Locate the cell with the specified text and output its (x, y) center coordinate. 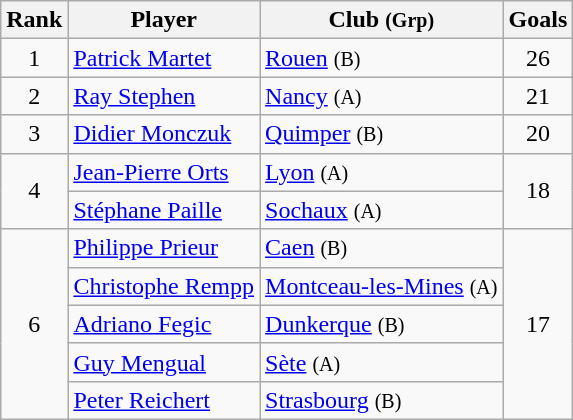
1 (34, 58)
Jean-Pierre Orts (164, 172)
Goals (538, 20)
Sochaux (A) (382, 210)
4 (34, 191)
Sète (A) (382, 362)
Guy Mengual (164, 362)
3 (34, 134)
21 (538, 96)
Peter Reichert (164, 400)
Patrick Martet (164, 58)
Club (Grp) (382, 20)
Caen (B) (382, 248)
Strasbourg (B) (382, 400)
17 (538, 324)
2 (34, 96)
Player (164, 20)
Christophe Rempp (164, 286)
Adriano Fegic (164, 324)
6 (34, 324)
Quimper (B) (382, 134)
Lyon (A) (382, 172)
Stéphane Paille (164, 210)
18 (538, 191)
Nancy (A) (382, 96)
20 (538, 134)
Dunkerque (B) (382, 324)
Montceau-les-Mines (A) (382, 286)
Didier Monczuk (164, 134)
26 (538, 58)
Ray Stephen (164, 96)
Rank (34, 20)
Rouen (B) (382, 58)
Philippe Prieur (164, 248)
